From the cell containing the given text, extract its center point as [x, y] coordinate. 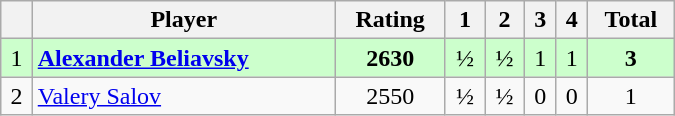
Player [184, 20]
Rating [390, 20]
Total [630, 20]
2550 [390, 96]
Valery Salov [184, 96]
4 [572, 20]
2630 [390, 58]
Alexander Beliavsky [184, 58]
